Return the (X, Y) coordinate for the center point of the cell that contains the specified text.  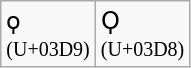
Ϙ(U+03D8) (142, 34)
ϙ(U+03D9) (48, 34)
